Find where the given text appears and provide that cell's center as [X, Y] coordinate. 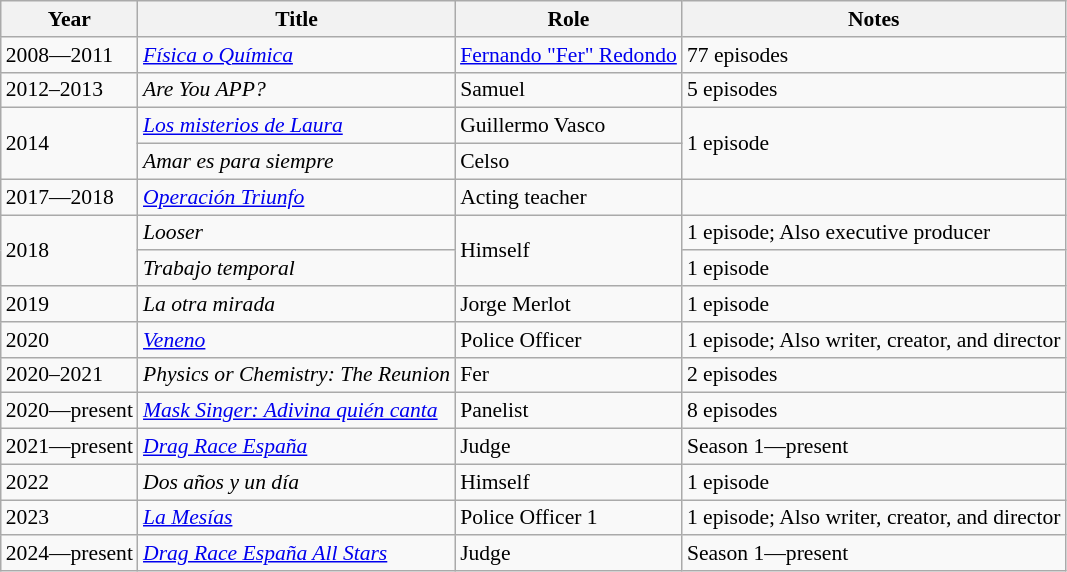
2020–2021 [70, 375]
Role [568, 19]
La Mesías [296, 518]
2008—2011 [70, 55]
2023 [70, 518]
Física o Química [296, 55]
Trabajo temporal [296, 269]
2017—2018 [70, 197]
77 episodes [874, 55]
Samuel [568, 90]
Police Officer 1 [568, 518]
2 episodes [874, 375]
Dos años y un día [296, 482]
Acting teacher [568, 197]
2014 [70, 144]
2018 [70, 250]
Veneno [296, 340]
Los misterios de Laura [296, 126]
2020—present [70, 411]
Police Officer [568, 340]
Fer [568, 375]
5 episodes [874, 90]
Title [296, 19]
2020 [70, 340]
Operación Triunfo [296, 197]
2021—present [70, 447]
Mask Singer: Adivina quién canta [296, 411]
Physics or Chemistry: The Reunion [296, 375]
Celso [568, 162]
Year [70, 19]
Drag Race España All Stars [296, 554]
La otra mirada [296, 304]
Looser [296, 233]
2012–2013 [70, 90]
2019 [70, 304]
2022 [70, 482]
8 episodes [874, 411]
Fernando "Fer" Redondo [568, 55]
Drag Race España [296, 447]
Panelist [568, 411]
Are You APP? [296, 90]
2024—present [70, 554]
Jorge Merlot [568, 304]
1 episode; Also executive producer [874, 233]
Notes [874, 19]
Amar es para siempre [296, 162]
Guillermo Vasco [568, 126]
